Find where the given text appears and provide that cell's center as [x, y] coordinate. 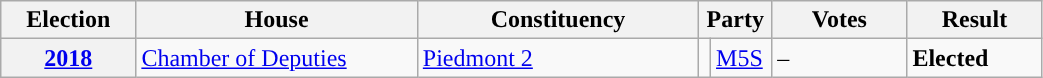
2018 [68, 58]
House [276, 20]
Result [974, 20]
Chamber of Deputies [276, 58]
M5S [742, 58]
Constituency [558, 20]
Elected [974, 58]
– [840, 58]
Party [736, 20]
Piedmont 2 [558, 58]
Election [68, 20]
Votes [840, 20]
